Capture the cell that displays the provided text and extract its [X, Y] central coordinate. 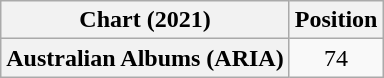
Australian Albums (ARIA) [145, 58]
Chart (2021) [145, 20]
74 [336, 58]
Position [336, 20]
